Capture the cell that displays the provided text and extract its [x, y] central coordinate. 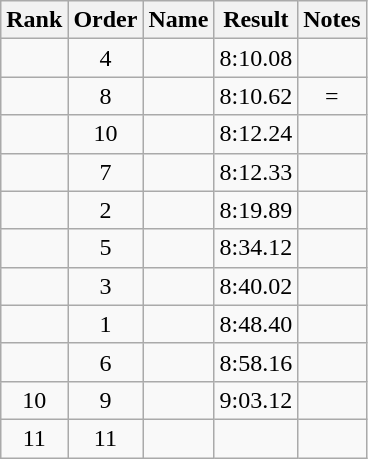
2 [106, 210]
8:58.16 [256, 362]
8 [106, 96]
8:12.24 [256, 134]
9 [106, 400]
Result [256, 20]
4 [106, 58]
8:40.02 [256, 286]
Order [106, 20]
Name [178, 20]
7 [106, 172]
8:48.40 [256, 324]
Notes [332, 20]
8:10.62 [256, 96]
3 [106, 286]
8:34.12 [256, 248]
8:12.33 [256, 172]
9:03.12 [256, 400]
6 [106, 362]
1 [106, 324]
= [332, 96]
5 [106, 248]
Rank [34, 20]
8:10.08 [256, 58]
8:19.89 [256, 210]
